Detect which cell encompasses the target text, then output its [X, Y] center coordinate. 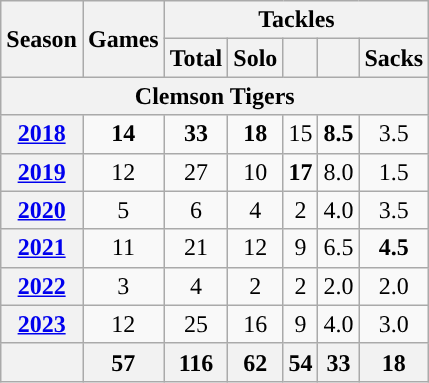
Season [42, 39]
2023 [42, 324]
4.5 [394, 248]
54 [300, 362]
Total [196, 58]
2021 [42, 248]
3 [123, 286]
21 [196, 248]
2022 [42, 286]
57 [123, 362]
11 [123, 248]
14 [123, 134]
116 [196, 362]
Games [123, 39]
5 [123, 210]
8.0 [338, 172]
27 [196, 172]
2020 [42, 210]
8.5 [338, 134]
15 [300, 134]
6 [196, 210]
Tackles [296, 20]
2019 [42, 172]
62 [256, 362]
16 [256, 324]
2018 [42, 134]
Solo [256, 58]
10 [256, 172]
Clemson Tigers [215, 96]
Sacks [394, 58]
17 [300, 172]
1.5 [394, 172]
25 [196, 324]
6.5 [338, 248]
3.0 [394, 324]
